Return (X, Y) of the center of cell containing provided text 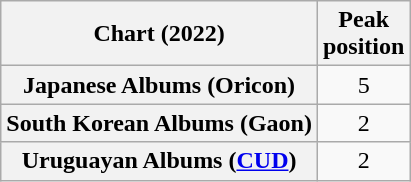
Japanese Albums (Oricon) (160, 85)
Peakposition (363, 34)
5 (363, 85)
Chart (2022) (160, 34)
South Korean Albums (Gaon) (160, 123)
Uruguayan Albums (CUD) (160, 161)
